Locate the cell with the specified text and output its [x, y] center coordinate. 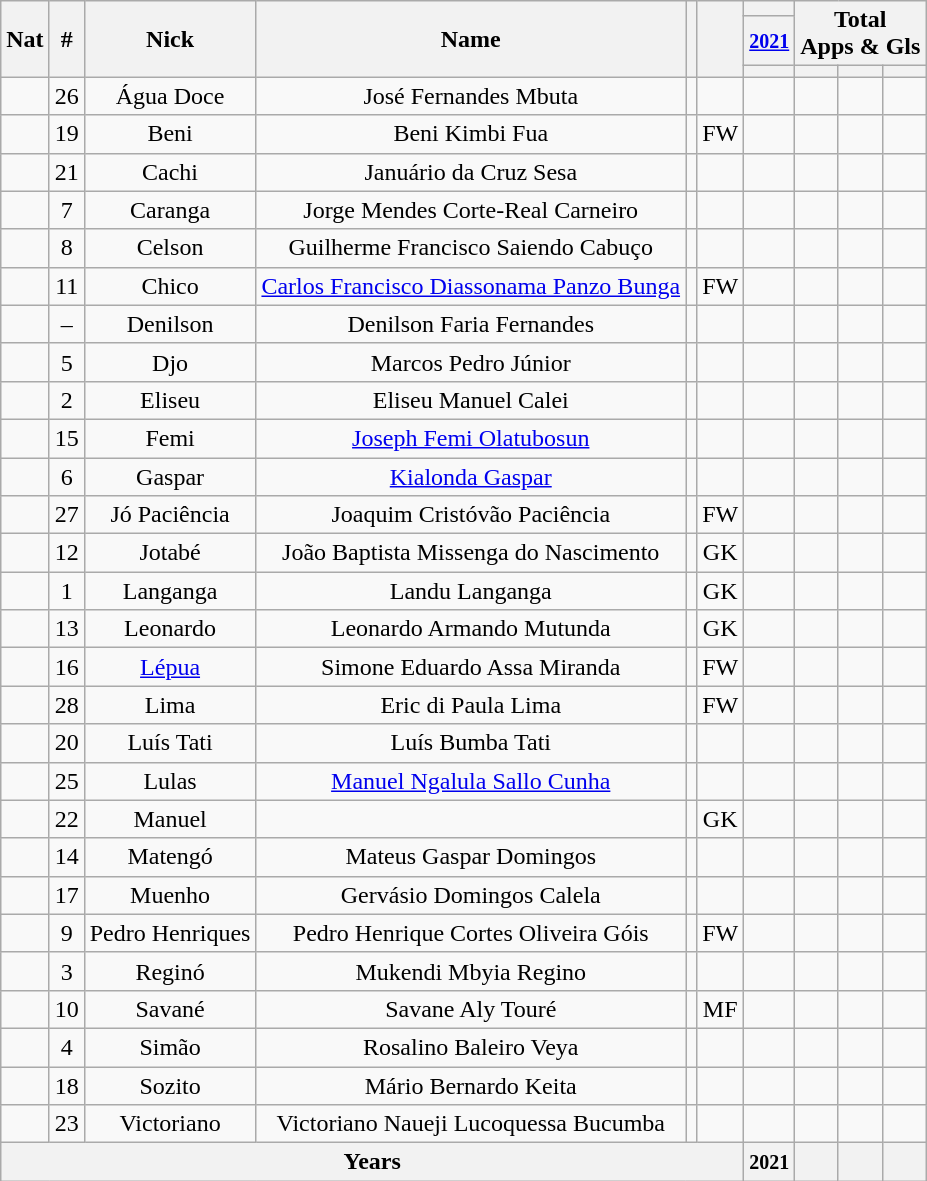
Cachi [170, 172]
Mário Bernardo Keita [471, 1085]
Joseph Femi Olatubosun [471, 438]
Marcos Pedro Júnior [471, 362]
Pedro Henrique Cortes Oliveira Góis [471, 933]
Nat [25, 39]
Januário da Cruz Sesa [471, 172]
17 [66, 895]
Denilson Faria Fernandes [471, 324]
Joaquim Cristóvão Paciência [471, 515]
26 [66, 96]
Victoriano [170, 1124]
Manuel Ngalula Sallo Cunha [471, 781]
Manuel [170, 819]
18 [66, 1085]
Água Doce [170, 96]
Victoriano Naueji Lucoquessa Bucumba [471, 1124]
Mukendi Mbyia Regino [471, 971]
Kialonda Gaspar [471, 477]
Matengó [170, 857]
27 [66, 515]
Name [471, 39]
Luís Bumba Tati [471, 743]
7 [66, 210]
# [66, 39]
13 [66, 629]
12 [66, 553]
22 [66, 819]
Nick [170, 39]
Savané [170, 1009]
Gaspar [170, 477]
Eliseu Manuel Calei [471, 400]
3 [66, 971]
Jó Paciência [170, 515]
10 [66, 1009]
6 [66, 477]
Luís Tati [170, 743]
Langanga [170, 591]
Eric di Paula Lima [471, 705]
20 [66, 743]
José Fernandes Mbuta [471, 96]
TotalApps & Gls [860, 34]
Rosalino Baleiro Veya [471, 1047]
MF [720, 1009]
1 [66, 591]
Lima [170, 705]
Years [372, 1162]
16 [66, 667]
Reginó [170, 971]
Muenho [170, 895]
Lépua [170, 667]
Jorge Mendes Corte-Real Carneiro [471, 210]
5 [66, 362]
Denilson [170, 324]
Sozito [170, 1085]
Celson [170, 248]
Jotabé [170, 553]
Landu Langanga [471, 591]
15 [66, 438]
Beni Kimbi Fua [471, 134]
Lulas [170, 781]
4 [66, 1047]
Leonardo Armando Mutunda [471, 629]
Beni [170, 134]
Mateus Gaspar Domingos [471, 857]
Chico [170, 286]
João Baptista Missenga do Nascimento [471, 553]
Djo [170, 362]
Guilherme Francisco Saiendo Cabuço [471, 248]
9 [66, 933]
Simone Eduardo Assa Miranda [471, 667]
Pedro Henriques [170, 933]
Gervásio Domingos Calela [471, 895]
Eliseu [170, 400]
14 [66, 857]
Femi [170, 438]
8 [66, 248]
2 [66, 400]
– [66, 324]
Savane Aly Touré [471, 1009]
25 [66, 781]
Leonardo [170, 629]
28 [66, 705]
23 [66, 1124]
Carlos Francisco Diassonama Panzo Bunga [471, 286]
11 [66, 286]
19 [66, 134]
21 [66, 172]
Simão [170, 1047]
Caranga [170, 210]
